Provide the (X, Y) coordinate of the cell's center where the given text is located.  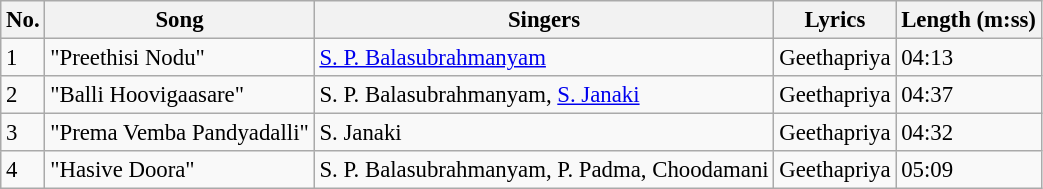
"Balli Hoovigaasare" (180, 95)
S. Janaki (544, 133)
3 (23, 133)
Singers (544, 20)
Length (m:ss) (968, 20)
Song (180, 20)
"Prema Vemba Pandyadalli" (180, 133)
"Preethisi Nodu" (180, 58)
S. P. Balasubrahmanyam, S. Janaki (544, 95)
Lyrics (835, 20)
04:32 (968, 133)
4 (23, 170)
04:37 (968, 95)
04:13 (968, 58)
1 (23, 58)
S. P. Balasubrahmanyam, P. Padma, Choodamani (544, 170)
S. P. Balasubrahmanyam (544, 58)
05:09 (968, 170)
2 (23, 95)
"Hasive Doora" (180, 170)
No. (23, 20)
